From the cell containing the given text, extract its center point as (x, y) coordinate. 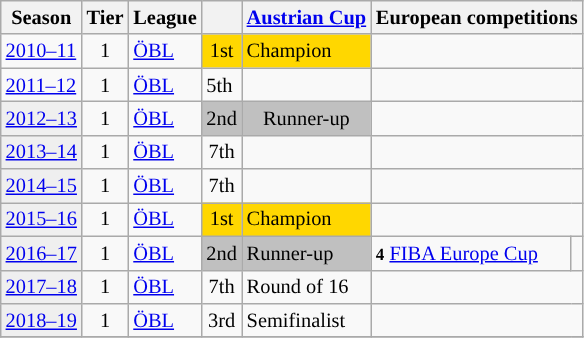
2014–15 (42, 186)
2013–14 (42, 152)
2011–12 (42, 85)
2017–18 (42, 287)
5th (222, 85)
2018–19 (42, 320)
Semifinalist (306, 320)
Tier (106, 17)
2016–17 (42, 253)
Austrian Cup (306, 17)
League (164, 17)
2012–13 (42, 118)
Round of 16 (306, 287)
2010–11 (42, 51)
3rd (222, 320)
European competitions (477, 17)
Season (42, 17)
2015–16 (42, 219)
4 FIBA Europe Cup (471, 253)
